Output the [x, y] coordinate of the center of the cell containing the given text.  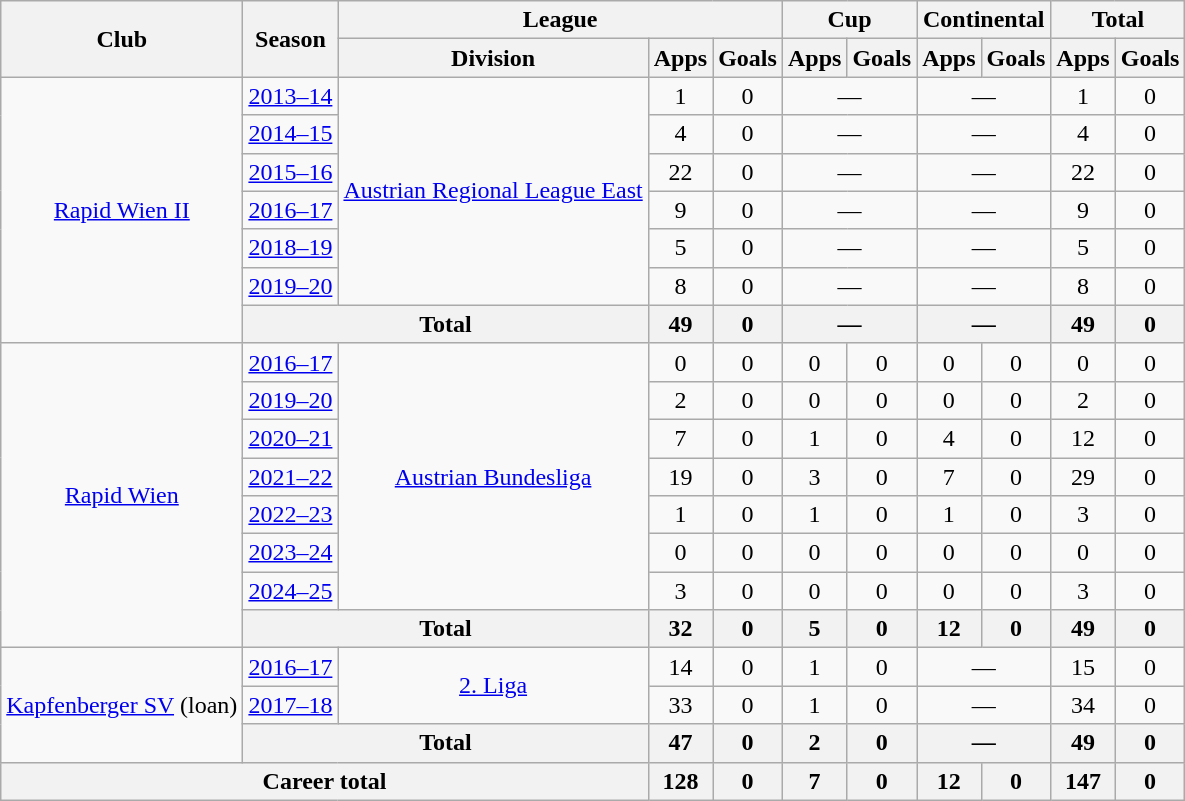
Austrian Regional League East [493, 191]
Cup [849, 20]
League [560, 20]
29 [1083, 477]
2018–19 [290, 248]
34 [1083, 705]
2014–15 [290, 134]
14 [680, 667]
2023–24 [290, 553]
2017–18 [290, 705]
47 [680, 743]
128 [680, 781]
2024–25 [290, 591]
2021–22 [290, 477]
Austrian Bundesliga [493, 476]
Career total [324, 781]
33 [680, 705]
Season [290, 39]
Kapfenberger SV (loan) [122, 705]
2. Liga [493, 686]
2022–23 [290, 515]
Rapid Wien II [122, 210]
15 [1083, 667]
19 [680, 477]
32 [680, 629]
2013–14 [290, 96]
2020–21 [290, 438]
Rapid Wien [122, 495]
Continental [984, 20]
2015–16 [290, 172]
Division [493, 58]
Club [122, 39]
147 [1083, 781]
